From the cell containing the given text, extract its center point as (x, y) coordinate. 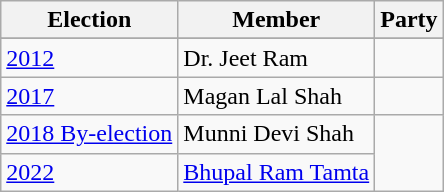
Munni Devi Shah (276, 134)
2017 (90, 96)
2012 (90, 58)
Magan Lal Shah (276, 96)
Party (409, 20)
2018 By-election (90, 134)
Election (90, 20)
Bhupal Ram Tamta (276, 172)
Member (276, 20)
Dr. Jeet Ram (276, 58)
2022 (90, 172)
